Scan for the cell matching the given text and deliver its (x, y) coordinate at center. 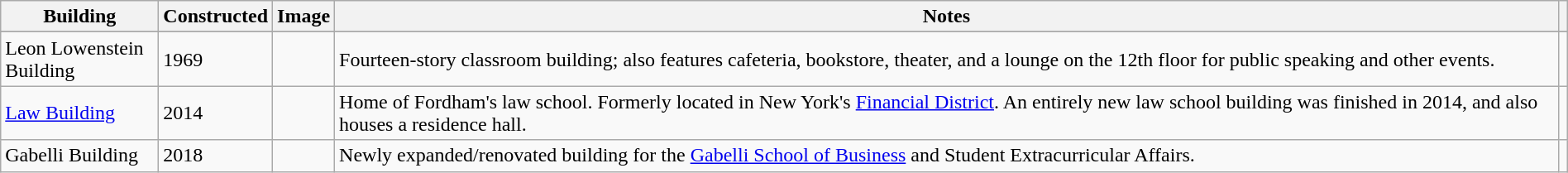
Fourteen-story classroom building; also features cafeteria, bookstore, theater, and a lounge on the 12th floor for public speaking and other events. (947, 60)
1969 (216, 60)
Newly expanded/renovated building for the Gabelli School of Business and Student Extracurricular Affairs. (947, 156)
Image (304, 17)
Law Building (79, 113)
2018 (216, 156)
2014 (216, 113)
Gabelli Building (79, 156)
Leon Lowenstein Building (79, 60)
Constructed (216, 17)
Building (79, 17)
Notes (947, 17)
